Extract the [x, y] coordinate from the center of the cell holding the provided text.  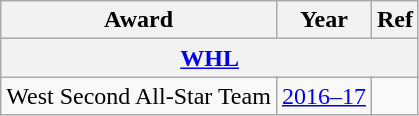
Award [139, 20]
West Second All-Star Team [139, 96]
WHL [210, 58]
Ref [394, 20]
Year [324, 20]
2016–17 [324, 96]
